From the cell containing the given text, extract its center point as [X, Y] coordinate. 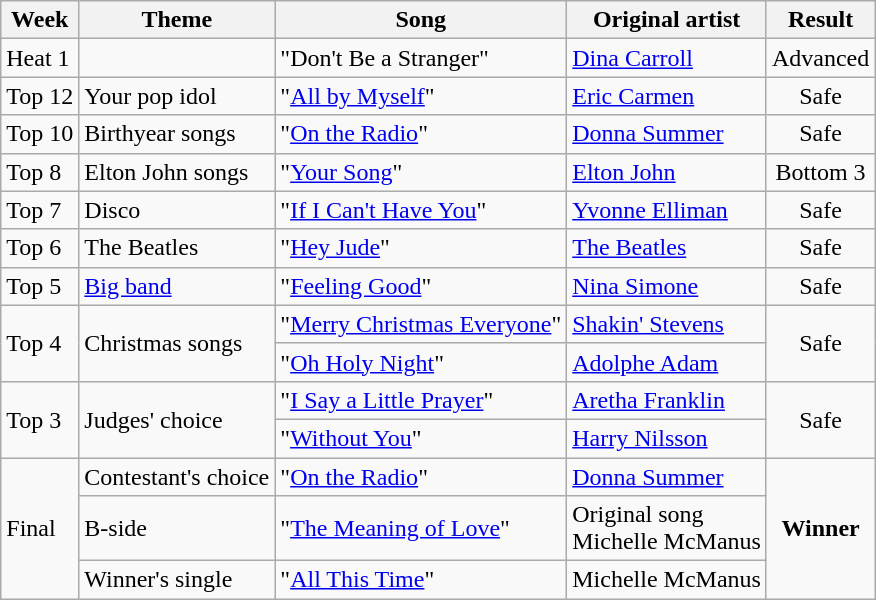
Top 7 [40, 210]
Top 4 [40, 343]
Aretha Franklin [667, 400]
"All by Myself" [421, 96]
Top 8 [40, 172]
Top 6 [40, 248]
Michelle McManus [667, 580]
"If I Can't Have You" [421, 210]
Winner [820, 528]
Eric Carmen [667, 96]
Your pop idol [177, 96]
Yvonne Elliman [667, 210]
Top 10 [40, 134]
B-side [177, 528]
"Don't Be a Stranger" [421, 58]
Advanced [820, 58]
Disco [177, 210]
Week [40, 20]
Harry Nilsson [667, 438]
Heat 1 [40, 58]
"The Meaning of Love" [421, 528]
Top 3 [40, 419]
Elton John [667, 172]
"Your Song" [421, 172]
Original artist [667, 20]
Dina Carroll [667, 58]
"I Say a Little Prayer" [421, 400]
Top 12 [40, 96]
Birthyear songs [177, 134]
Original song Michelle McManus [667, 528]
Elton John songs [177, 172]
Result [820, 20]
Nina Simone [667, 286]
Winner's single [177, 580]
Top 5 [40, 286]
Theme [177, 20]
Adolphe Adam [667, 362]
Judges' choice [177, 419]
"Without You" [421, 438]
Contestant's choice [177, 477]
Shakin' Stevens [667, 324]
"All This Time" [421, 580]
Big band [177, 286]
"Feeling Good" [421, 286]
"Oh Holy Night" [421, 362]
Song [421, 20]
"Hey Jude" [421, 248]
Bottom 3 [820, 172]
Final [40, 528]
Christmas songs [177, 343]
"Merry Christmas Everyone" [421, 324]
